Locate the cell with the specified text and output its (x, y) center coordinate. 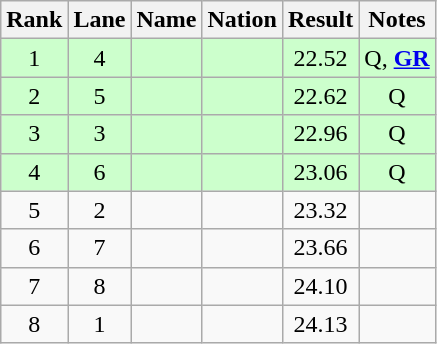
Nation (242, 20)
22.52 (320, 58)
23.06 (320, 172)
Rank (34, 20)
23.66 (320, 248)
Name (166, 20)
24.10 (320, 286)
Result (320, 20)
Q, GR (397, 58)
23.32 (320, 210)
Notes (397, 20)
22.96 (320, 134)
22.62 (320, 96)
Lane (100, 20)
24.13 (320, 324)
